Extract the (X, Y) coordinate from the center of the cell holding the provided text.  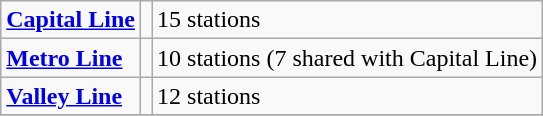
Metro Line (71, 58)
12 stations (348, 96)
10 stations (7 shared with Capital Line) (348, 58)
Valley Line (71, 96)
15 stations (348, 20)
Capital Line (71, 20)
